Identify which cell holds the provided text, then report its [X, Y] central coordinate. 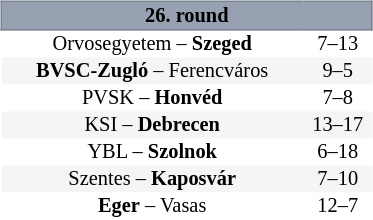
Szentes – Kaposvár [152, 180]
Eger – Vasas [152, 206]
KSI – Debrecen [152, 126]
13–17 [338, 126]
7–13 [338, 44]
7–8 [338, 98]
YBL – Szolnok [152, 152]
PVSK – Honvéd [152, 98]
Orvosegyetem – Szeged [152, 44]
6–18 [338, 152]
BVSC-Zugló – Ferencváros [152, 72]
12–7 [338, 206]
7–10 [338, 180]
26. round [186, 15]
9–5 [338, 72]
